Return the [x, y] coordinate for the center point of the cell that contains the specified text.  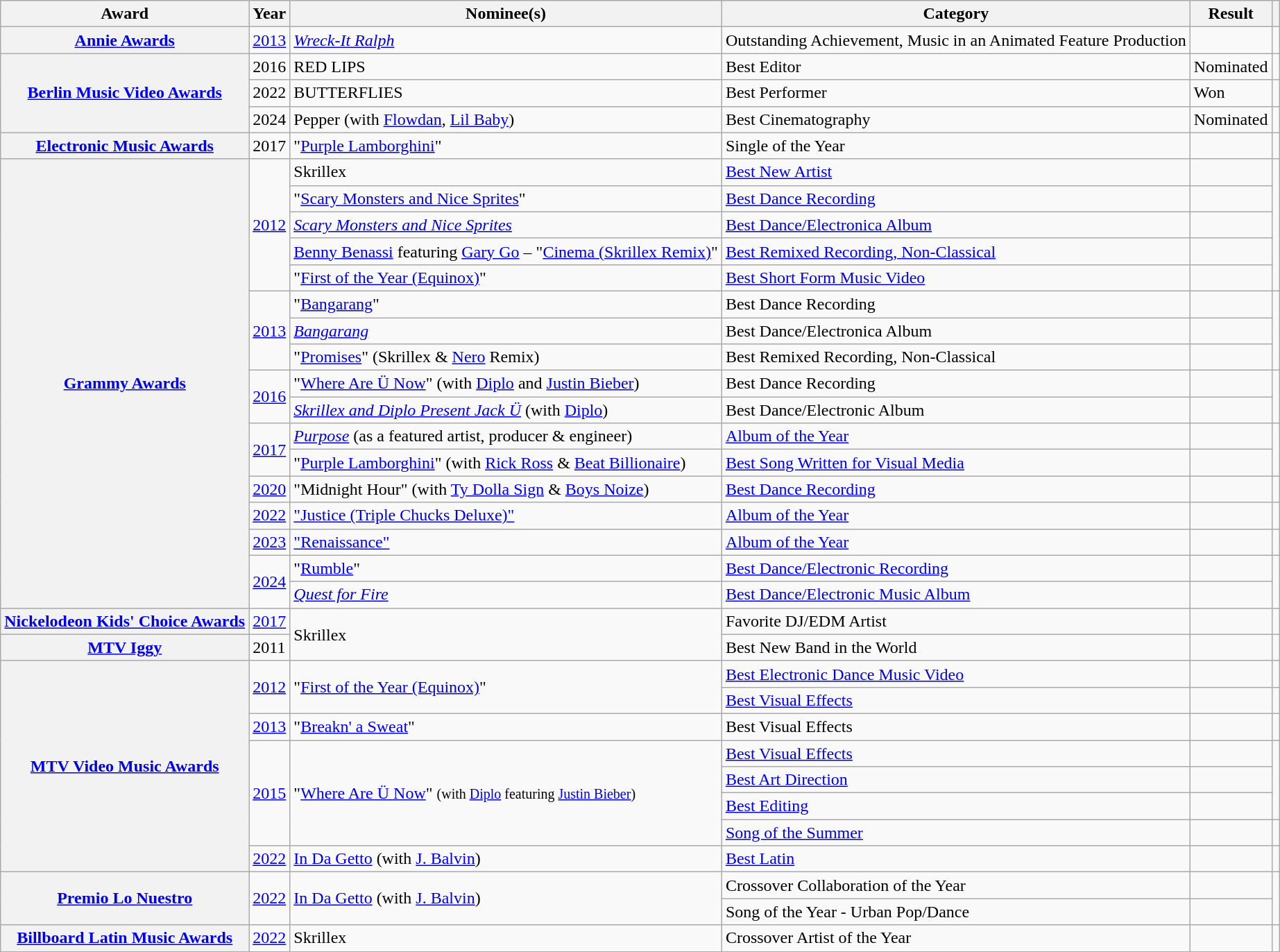
RED LIPS [506, 67]
"Where Are Ü Now" (with Diplo featuring Justin Bieber) [506, 792]
Best Dance/Electronic Music Album [956, 595]
Billboard Latin Music Awards [125, 938]
Crossover Collaboration of the Year [956, 885]
"Rumble" [506, 568]
Skrillex and Diplo Present Jack Ü (with Diplo) [506, 410]
"Breakn' a Sweat" [506, 726]
Best Performer [956, 93]
Wreck-It Ralph [506, 40]
Best Dance/Electronic Album [956, 410]
"Renaissance" [506, 542]
MTV Iggy [125, 647]
Best New Artist [956, 172]
Nickelodeon Kids' Choice Awards [125, 621]
Best Dance/Electronic Recording [956, 568]
"Purple Lamborghini" (with Rick Ross & Beat Billionaire) [506, 463]
Annie Awards [125, 40]
Best Latin [956, 859]
Best New Band in the World [956, 647]
"Promises" (Skrillex & Nero Remix) [506, 357]
Premio Lo Nuestro [125, 899]
Electronic Music Awards [125, 146]
Song of the Summer [956, 833]
Favorite DJ/EDM Artist [956, 621]
Best Editor [956, 67]
Best Art Direction [956, 780]
Crossover Artist of the Year [956, 938]
Benny Benassi featuring Gary Go – "Cinema (Skrillex Remix)" [506, 251]
Grammy Awards [125, 383]
Result [1231, 14]
Best Editing [956, 806]
Pepper (with Flowdan, Lil Baby) [506, 119]
Bangarang [506, 331]
"Midnight Hour" (with Ty Dolla Sign & Boys Noize) [506, 489]
2015 [269, 792]
Song of the Year - Urban Pop/Dance [956, 912]
Best Electronic Dance Music Video [956, 674]
"Justice (Triple Chucks Deluxe)" [506, 516]
"Where Are Ü Now" (with Diplo and Justin Bieber) [506, 384]
BUTTERFLIES [506, 93]
Year [269, 14]
"Purple Lamborghini" [506, 146]
2011 [269, 647]
Berlin Music Video Awards [125, 93]
"Scary Monsters and Nice Sprites" [506, 198]
2023 [269, 542]
"Bangarang" [506, 304]
Quest for Fire [506, 595]
Best Cinematography [956, 119]
Best Short Form Music Video [956, 278]
2020 [269, 489]
Purpose (as a featured artist, producer & engineer) [506, 436]
Award [125, 14]
Best Song Written for Visual Media [956, 463]
Won [1231, 93]
Category [956, 14]
Single of the Year [956, 146]
Scary Monsters and Nice Sprites [506, 225]
Outstanding Achievement, Music in an Animated Feature Production [956, 40]
MTV Video Music Awards [125, 766]
Nominee(s) [506, 14]
